Capture the cell that displays the provided text and extract its (x, y) central coordinate. 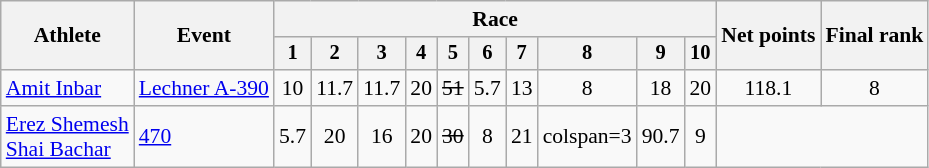
470 (204, 136)
Erez ShemeshShai Bachar (68, 136)
Lechner A-390 (204, 88)
6 (488, 54)
18 (661, 88)
1 (292, 54)
16 (382, 136)
Net points (768, 36)
13 (522, 88)
2 (334, 54)
5 (453, 54)
21 (522, 136)
51 (453, 88)
90.7 (661, 136)
30 (453, 136)
Event (204, 36)
3 (382, 54)
118.1 (768, 88)
colspan=3 (588, 136)
7 (522, 54)
Race (495, 19)
Amit Inbar (68, 88)
Final rank (874, 36)
Athlete (68, 36)
4 (421, 54)
